Output the (x, y) coordinate of the center of the cell containing the given text.  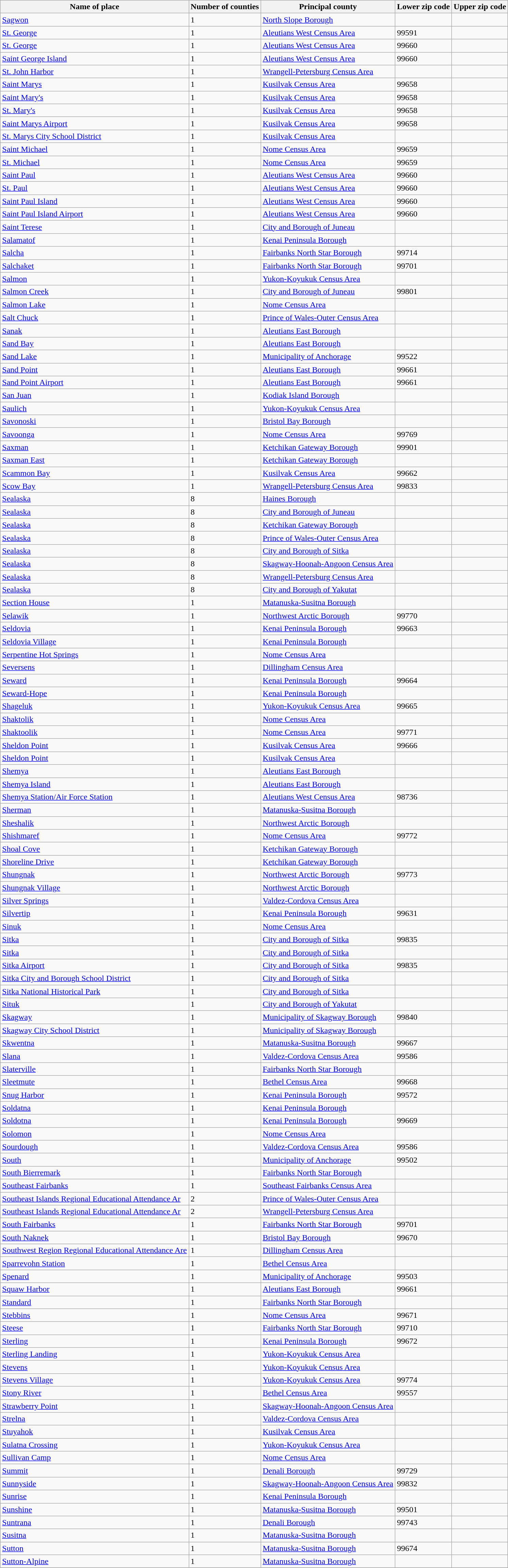
South (95, 1160)
Solomon (95, 1134)
Saint Marys Airport (95, 123)
Sullivan Camp (95, 1458)
South Fairbanks (95, 1225)
99664 (424, 680)
Southeast Fairbanks Census Area (328, 1185)
Skwentna (95, 1043)
99770 (424, 616)
Sourdough (95, 1147)
St. Michael (95, 162)
Skagway City School District (95, 1030)
Saint Paul (95, 175)
99667 (424, 1043)
Slaterville (95, 1069)
Scammon Bay (95, 473)
Sanak (95, 330)
99901 (424, 447)
Saint Michael (95, 149)
Skagway (95, 1017)
Savoonga (95, 434)
Sand Point (95, 369)
Silvertip (95, 914)
Shungnak Village (95, 888)
Salamatof (95, 240)
Salchaket (95, 266)
Salmon (95, 279)
Shemya Island (95, 784)
99557 (424, 1393)
Sleetmute (95, 1082)
Sitka National Historical Park (95, 991)
99774 (424, 1380)
99503 (424, 1276)
Stony River (95, 1393)
Shemya (95, 771)
99714 (424, 253)
99502 (424, 1160)
Slana (95, 1056)
Steese (95, 1328)
Stuyahok (95, 1432)
99674 (424, 1548)
99663 (424, 629)
Sunrise (95, 1497)
Seldovia Village (95, 642)
Sutton-Alpine (95, 1561)
Savonoski (95, 421)
Stebbins (95, 1315)
Kodiak Island Borough (328, 395)
South Naknek (95, 1238)
Spenard (95, 1276)
Situk (95, 1004)
Seversens (95, 667)
Sunshine (95, 1509)
San Juan (95, 395)
Summit (95, 1471)
Southeast Fairbanks (95, 1185)
Sitka City and Borough School District (95, 978)
Sunnyside (95, 1484)
Shungnak (95, 875)
99840 (424, 1017)
99832 (424, 1484)
Shishmaref (95, 836)
Saulich (95, 408)
Sitka Airport (95, 965)
Sand Point Airport (95, 383)
Sinuk (95, 926)
Squaw Harbor (95, 1289)
Shaktoolik (95, 732)
99672 (424, 1341)
Principal county (328, 7)
Number of counties (225, 7)
99591 (424, 33)
Name of place (95, 7)
Saint Terese (95, 227)
Sterling Landing (95, 1354)
South Bierremark (95, 1173)
Sterling (95, 1341)
Saint Paul Island (95, 201)
99772 (424, 836)
Scow Bay (95, 486)
Southwest Region Regional Educational Attendance Are (95, 1250)
99631 (424, 914)
Shaktolik (95, 719)
St. John Harbor (95, 71)
Saxman (95, 447)
Susitna (95, 1535)
Salcha (95, 253)
99833 (424, 486)
Serpentine Hot Springs (95, 654)
Saint Marys (95, 84)
Sutton (95, 1548)
Saint Paul Island Airport (95, 214)
98736 (424, 797)
Strawberry Point (95, 1406)
99666 (424, 745)
Silver Springs (95, 901)
St. Mary's (95, 110)
Stevens (95, 1367)
Shoal Cove (95, 849)
99769 (424, 434)
Shoreline Drive (95, 862)
Sheshalik (95, 823)
Sand Lake (95, 356)
Snug Harbor (95, 1095)
Salmon Lake (95, 305)
Selawik (95, 616)
99710 (424, 1328)
99771 (424, 732)
99572 (424, 1095)
Sherman (95, 810)
Saxman East (95, 460)
Shageluk (95, 706)
99668 (424, 1082)
99670 (424, 1238)
St. Marys City School District (95, 136)
Seldovia (95, 629)
99522 (424, 356)
Haines Borough (328, 499)
Saint Mary's (95, 97)
Sand Bay (95, 343)
Lower zip code (424, 7)
99671 (424, 1315)
Strelna (95, 1419)
Section House (95, 603)
99729 (424, 1471)
North Slope Borough (328, 20)
St. Paul (95, 188)
Seward (95, 680)
Suntrana (95, 1522)
99662 (424, 473)
99669 (424, 1121)
99801 (424, 292)
Salmon Creek (95, 292)
Upper zip code (480, 7)
99501 (424, 1509)
Sulatna Crossing (95, 1445)
Salt Chuck (95, 318)
Saint George Island (95, 59)
Soldatna (95, 1108)
Sparrevohn Station (95, 1263)
Standard (95, 1302)
99743 (424, 1522)
Sagwon (95, 20)
Stevens Village (95, 1380)
Seward-Hope (95, 693)
Shemya Station/Air Force Station (95, 797)
99773 (424, 875)
Soldotna (95, 1121)
99665 (424, 706)
